Search for the cell housing the specified text and yield its [x, y] center coordinate. 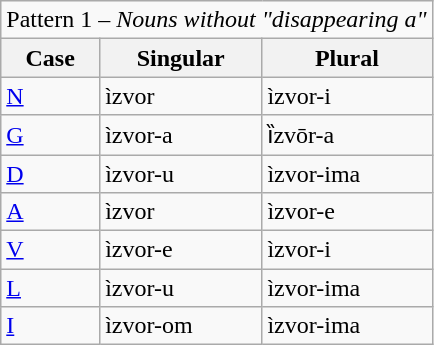
Pattern 1 – Nouns without "disappearing a" [216, 20]
N [50, 96]
Case [50, 58]
A [50, 212]
ȉzvōr-a [347, 135]
V [50, 250]
L [50, 288]
I [50, 326]
G [50, 135]
D [50, 173]
Singular [181, 58]
ìzvor-a [181, 135]
Plural [347, 58]
ìzvor-om [181, 326]
